Search for the cell housing the specified text and yield its [X, Y] center coordinate. 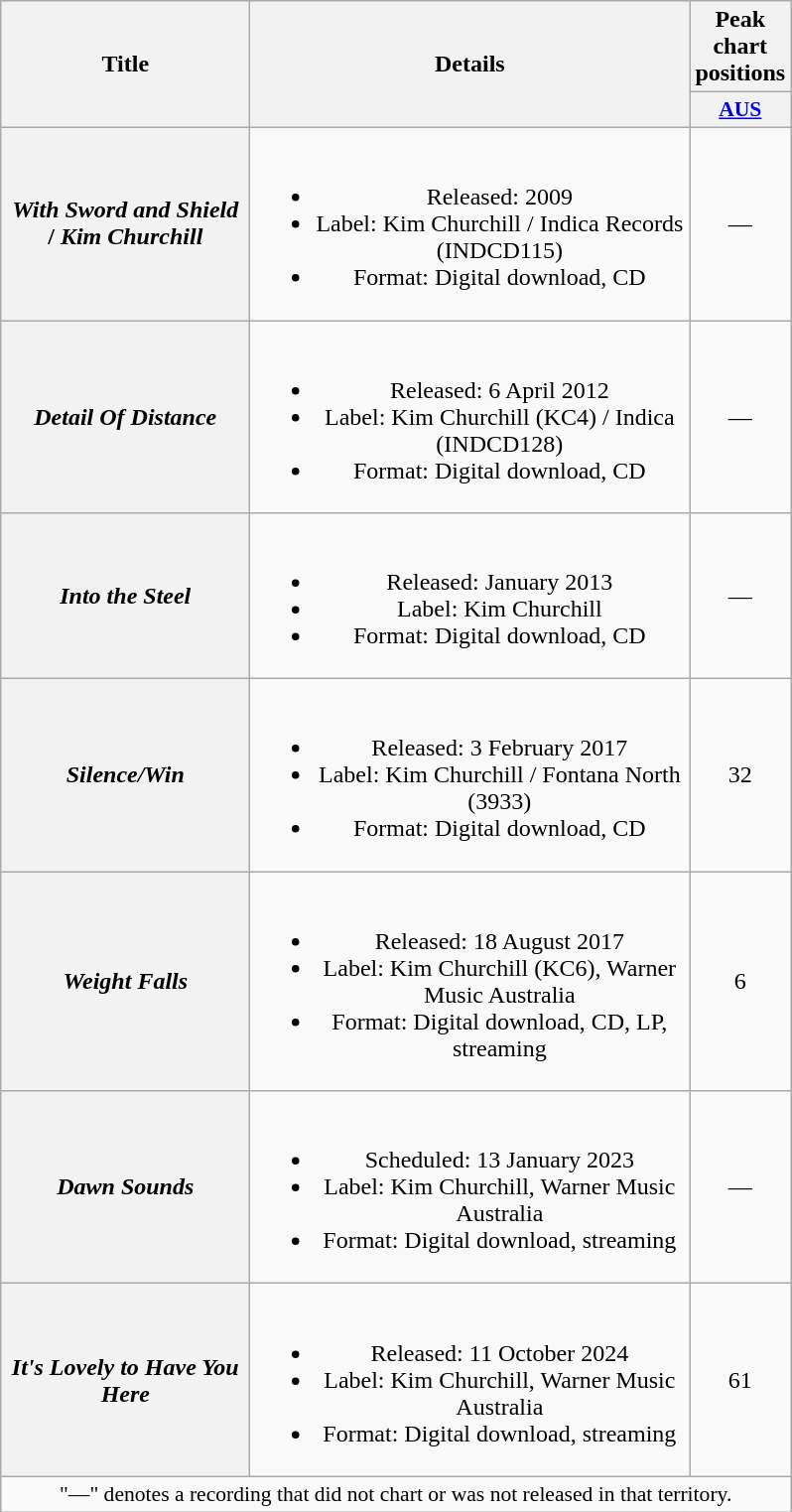
Details [470, 65]
Into the Steel [125, 596]
Title [125, 65]
32 [740, 775]
Released: 6 April 2012Label: Kim Churchill (KC4) / Indica (INDCD128)Format: Digital download, CD [470, 416]
Weight Falls [125, 981]
Dawn Sounds [125, 1187]
Silence/Win [125, 775]
Released: January 2013Label: Kim Churchill Format: Digital download, CD [470, 596]
Released: 11 October 2024Label: Kim Churchill, Warner Music AustraliaFormat: Digital download, streaming [470, 1380]
It's Lovely to Have You Here [125, 1380]
Released: 3 February 2017 Label: Kim Churchill / Fontana North (3933)Format: Digital download, CD [470, 775]
Released: 18 August 2017 Label: Kim Churchill (KC6), Warner Music AustraliaFormat: Digital download, CD, LP, streaming [470, 981]
6 [740, 981]
Scheduled: 13 January 2023Label: Kim Churchill, Warner Music AustraliaFormat: Digital download, streaming [470, 1187]
Detail Of Distance [125, 416]
61 [740, 1380]
AUS [740, 110]
Peak chart positions [740, 47]
Released: 2009Label: Kim Churchill / Indica Records (INDCD115)Format: Digital download, CD [470, 223]
With Sword and Shield / Kim Churchill [125, 223]
"—" denotes a recording that did not chart or was not released in that territory. [396, 1494]
